Detect which cell encompasses the target text, then output its (X, Y) center coordinate. 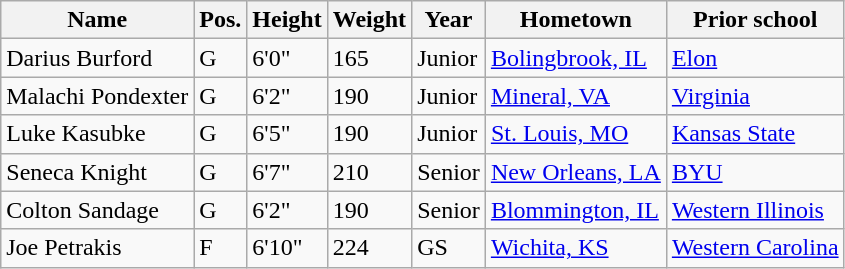
GS (449, 248)
F (220, 248)
Western Carolina (755, 248)
165 (369, 58)
210 (369, 172)
Height (287, 20)
St. Louis, MO (576, 134)
Year (449, 20)
Hometown (576, 20)
6'5" (287, 134)
Weight (369, 20)
Joe Petrakis (98, 248)
224 (369, 248)
Kansas State (755, 134)
New Orleans, LA (576, 172)
Mineral, VA (576, 96)
BYU (755, 172)
Elon (755, 58)
Pos. (220, 20)
6'7" (287, 172)
Darius Burford (98, 58)
Seneca Knight (98, 172)
Virginia (755, 96)
Prior school (755, 20)
Colton Sandage (98, 210)
6'10" (287, 248)
Malachi Pondexter (98, 96)
6'0" (287, 58)
Western Illinois (755, 210)
Luke Kasubke (98, 134)
Name (98, 20)
Bolingbrook, IL (576, 58)
Wichita, KS (576, 248)
Blommington, IL (576, 210)
